Return the [X, Y] coordinate for the center point of the cell that contains the specified text.  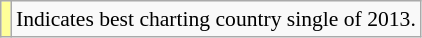
Indicates best charting country single of 2013. [216, 19]
